Return [X, Y] of the center of cell containing provided text 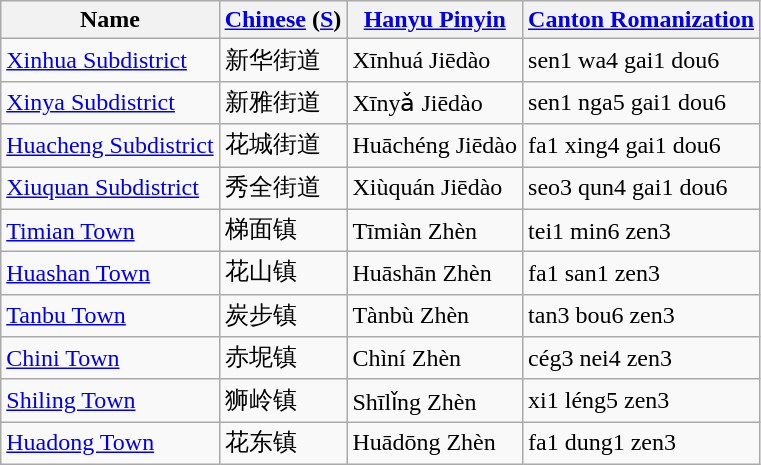
Shiling Town [110, 400]
cég3 nei4 zen3 [642, 358]
Hanyu Pinyin [435, 20]
Xiuquan Subdistrict [110, 188]
新雅街道 [283, 102]
梯面镇 [283, 230]
Huāchéng Jiēdào [435, 146]
xi1 léng5 zen3 [642, 400]
狮岭镇 [283, 400]
Huadong Town [110, 444]
Huacheng Subdistrict [110, 146]
花山镇 [283, 274]
Xīnhuá Jiēdào [435, 60]
Tànbù Zhèn [435, 316]
Huashan Town [110, 274]
Xinhua Subdistrict [110, 60]
花城街道 [283, 146]
Chinese (S) [283, 20]
seo3 qun4 gai1 dou6 [642, 188]
Xīnyǎ Jiēdào [435, 102]
Tanbu Town [110, 316]
sen1 nga5 gai1 dou6 [642, 102]
Canton Romanization [642, 20]
赤坭镇 [283, 358]
秀全街道 [283, 188]
Huādōng Zhèn [435, 444]
Name [110, 20]
炭步镇 [283, 316]
新华街道 [283, 60]
Tīmiàn Zhèn [435, 230]
Huāshān Zhèn [435, 274]
Xiùquán Jiēdào [435, 188]
fa1 xing4 gai1 dou6 [642, 146]
tei1 min6 zen3 [642, 230]
sen1 wa4 gai1 dou6 [642, 60]
tan3 bou6 zen3 [642, 316]
Chini Town [110, 358]
Xinya Subdistrict [110, 102]
花东镇 [283, 444]
Chìní Zhèn [435, 358]
Timian Town [110, 230]
fa1 san1 zen3 [642, 274]
fa1 dung1 zen3 [642, 444]
Shīlǐng Zhèn [435, 400]
